From the cell containing the given text, extract its center point as (X, Y) coordinate. 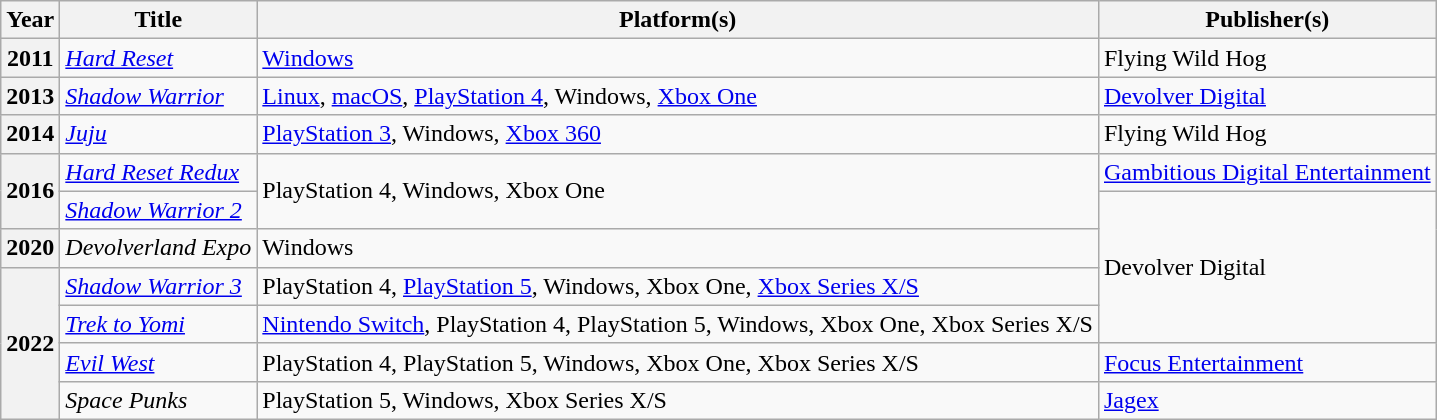
Hard Reset Redux (158, 172)
Trek to Yomi (158, 324)
Shadow Warrior 2 (158, 210)
Linux, macOS, PlayStation 4, Windows, Xbox One (678, 96)
Hard Reset (158, 58)
Year (30, 20)
2016 (30, 191)
Publisher(s) (1267, 20)
2013 (30, 96)
Juju (158, 134)
Title (158, 20)
Nintendo Switch, PlayStation 4, PlayStation 5, Windows, Xbox One, Xbox Series X/S (678, 324)
Devolverland Expo (158, 248)
PlayStation 4, Windows, Xbox One (678, 191)
Focus Entertainment (1267, 362)
2020 (30, 248)
Space Punks (158, 400)
PlayStation 5, Windows, Xbox Series X/S (678, 400)
Shadow Warrior (158, 96)
Shadow Warrior 3 (158, 286)
Platform(s) (678, 20)
Jagex (1267, 400)
2014 (30, 134)
Gambitious Digital Entertainment (1267, 172)
PlayStation 3, Windows, Xbox 360 (678, 134)
2022 (30, 343)
Evil West (158, 362)
2011 (30, 58)
